Find where the given text appears and provide that cell's center as [X, Y] coordinate. 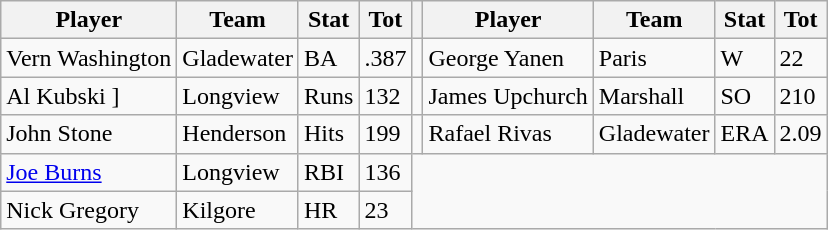
132 [386, 96]
W [744, 58]
.387 [386, 58]
210 [800, 96]
136 [386, 172]
Hits [328, 134]
Nick Gregory [89, 210]
ERA [744, 134]
SO [744, 96]
2.09 [800, 134]
Al Kubski ] [89, 96]
199 [386, 134]
Marshall [654, 96]
James Upchurch [508, 96]
BA [328, 58]
Rafael Rivas [508, 134]
John Stone [89, 134]
RBI [328, 172]
22 [800, 58]
Joe Burns [89, 172]
HR [328, 210]
George Yanen [508, 58]
Henderson [238, 134]
Kilgore [238, 210]
Runs [328, 96]
23 [386, 210]
Paris [654, 58]
Vern Washington [89, 58]
